For the text-containing cell, return its midpoint in (X, Y) coordinate format. 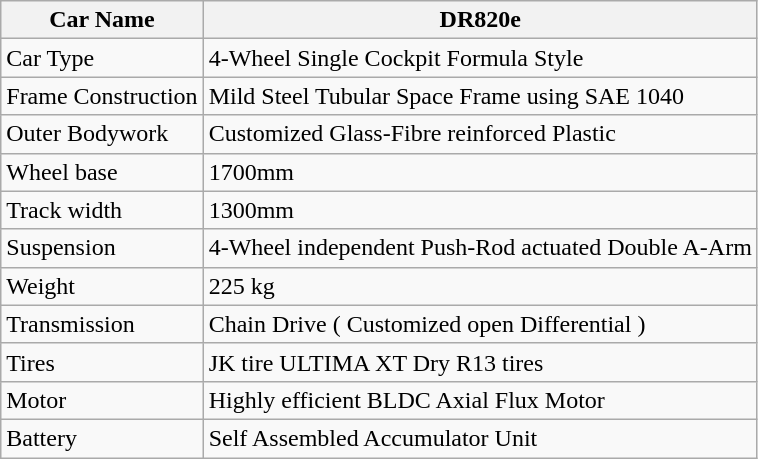
DR820e (480, 20)
1300mm (480, 210)
Chain Drive ( Customized open Differential ) (480, 324)
Car Type (102, 58)
Outer Bodywork (102, 134)
Self Assembled Accumulator Unit (480, 438)
Motor (102, 400)
225 kg (480, 286)
Highly efficient BLDC Axial Flux Motor (480, 400)
1700mm (480, 172)
Mild Steel Tubular Space Frame using SAE 1040 (480, 96)
4-Wheel Single Cockpit Formula Style (480, 58)
Transmission (102, 324)
Track width (102, 210)
Weight (102, 286)
Car Name (102, 20)
Wheel base (102, 172)
Frame Construction (102, 96)
JK tire ULTIMA XT Dry R13 tires (480, 362)
Battery (102, 438)
Suspension (102, 248)
Tires (102, 362)
4-Wheel independent Push-Rod actuated Double A-Arm (480, 248)
Customized Glass-Fibre reinforced Plastic (480, 134)
